From the cell containing the given text, extract its center point as (x, y) coordinate. 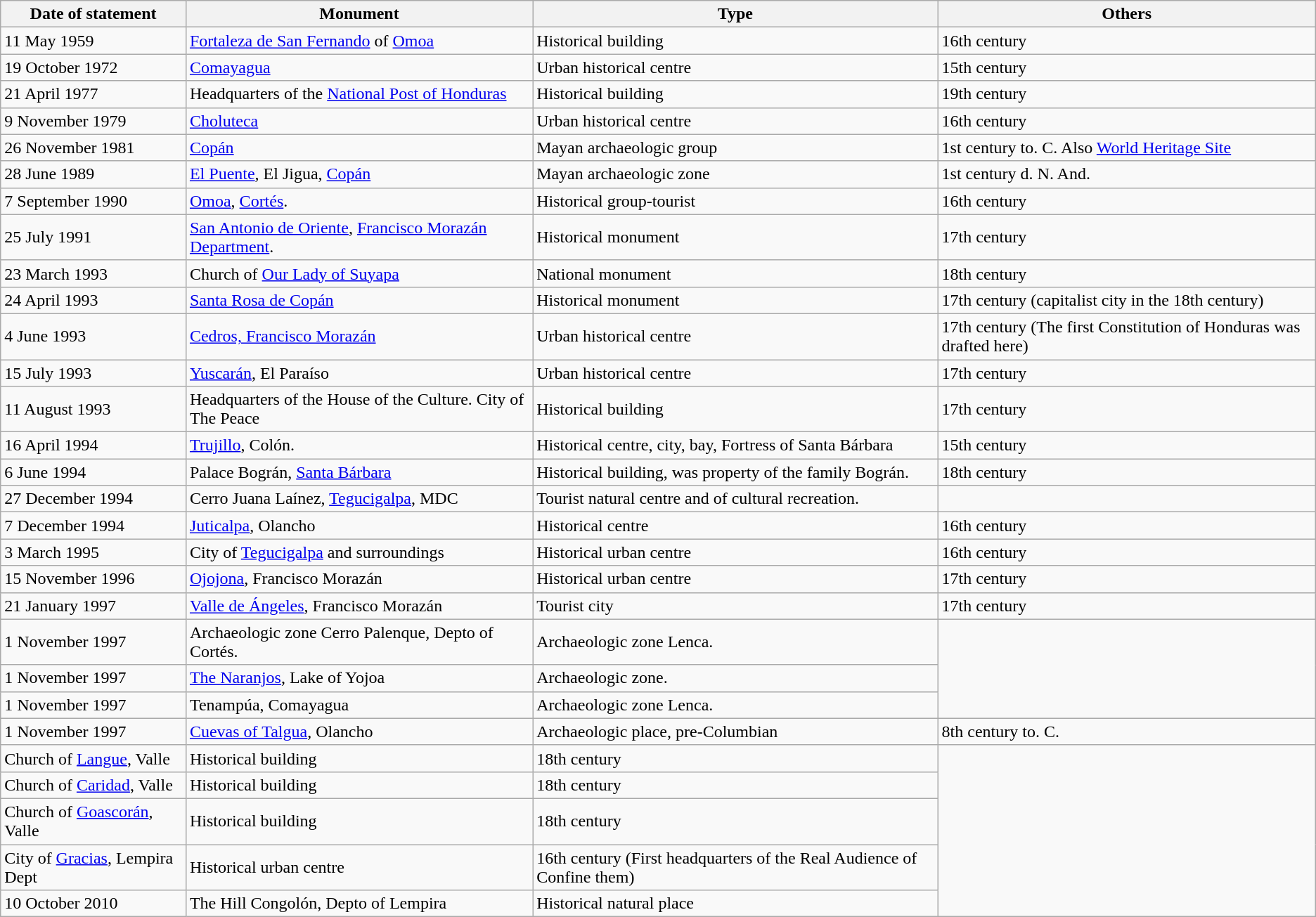
Archaeologic zone. (735, 678)
1st century to. C. Also World Heritage Site (1126, 148)
15 November 1996 (93, 579)
City of Gracias, Lempira Dept (93, 867)
27 December 1994 (93, 499)
Tourist city (735, 606)
The Hill Congolón, Depto of Lempira (359, 904)
The Naranjos, Lake of Yojoa (359, 678)
17th century (The first Constitution of Honduras was drafted here) (1126, 336)
City of Tegucigalpa and surroundings (359, 552)
Church of Caridad, Valle (93, 785)
26 November 1981 (93, 148)
11 August 1993 (93, 409)
Headquarters of the National Post of Honduras (359, 94)
Juticalpa, Olancho (359, 526)
Cerro Juana Laínez, Tegucigalpa, MDC (359, 499)
Archaeologic place, pre-Columbian (735, 731)
Omoa, Cortés. (359, 201)
4 June 1993 (93, 336)
7 September 1990 (93, 201)
11 May 1959 (93, 41)
Historical group-tourist (735, 201)
25 July 1991 (93, 238)
El Puente, El Jigua, Copán (359, 174)
Church of Our Lady of Suyapa (359, 273)
Historical building, was property of the family Bográn. (735, 472)
Tourist natural centre and of cultural recreation. (735, 499)
Date of statement (93, 14)
Others (1126, 14)
15 July 1993 (93, 373)
24 April 1993 (93, 300)
Mayan archaeologic group (735, 148)
Church of Goascorán, Valle (93, 821)
16th century (First headquarters of the Real Audience of Confine them) (735, 867)
23 March 1993 (93, 273)
Santa Rosa de Copán (359, 300)
Valle de Ángeles, Francisco Morazán (359, 606)
21 April 1977 (93, 94)
1st century d. N. And. (1126, 174)
Archaeologic zone Cerro Palenque, Depto of Cortés. (359, 642)
21 January 1997 (93, 606)
3 March 1995 (93, 552)
Tenampúa, Comayagua (359, 705)
Trujillo, Colón. (359, 446)
San Antonio de Oriente, Francisco Morazán Department. (359, 238)
Church of Langue, Valle (93, 758)
6 June 1994 (93, 472)
7 December 1994 (93, 526)
8th century to. C. (1126, 731)
Mayan archaeologic zone (735, 174)
Palace Bográn, Santa Bárbara (359, 472)
Fortaleza de San Fernando of Omoa (359, 41)
Historical centre (735, 526)
Historical centre, city, bay, Fortress of Santa Bárbara (735, 446)
9 November 1979 (93, 121)
Cedros, Francisco Morazán (359, 336)
Comayagua (359, 67)
19th century (1126, 94)
Type (735, 14)
Monument (359, 14)
10 October 2010 (93, 904)
19 October 1972 (93, 67)
Yuscarán, El Paraíso (359, 373)
National monument (735, 273)
28 June 1989 (93, 174)
Copán (359, 148)
Ojojona, Francisco Morazán (359, 579)
16 April 1994 (93, 446)
17th century (capitalist city in the 18th century) (1126, 300)
Cuevas of Talgua, Olancho (359, 731)
Historical natural place (735, 904)
Choluteca (359, 121)
Headquarters of the House of the Culture. City of The Peace (359, 409)
